Return (X, Y) of the center of cell containing provided text 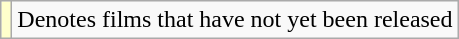
Denotes films that have not yet been released (235, 20)
